Search for the cell housing the specified text and yield its [x, y] center coordinate. 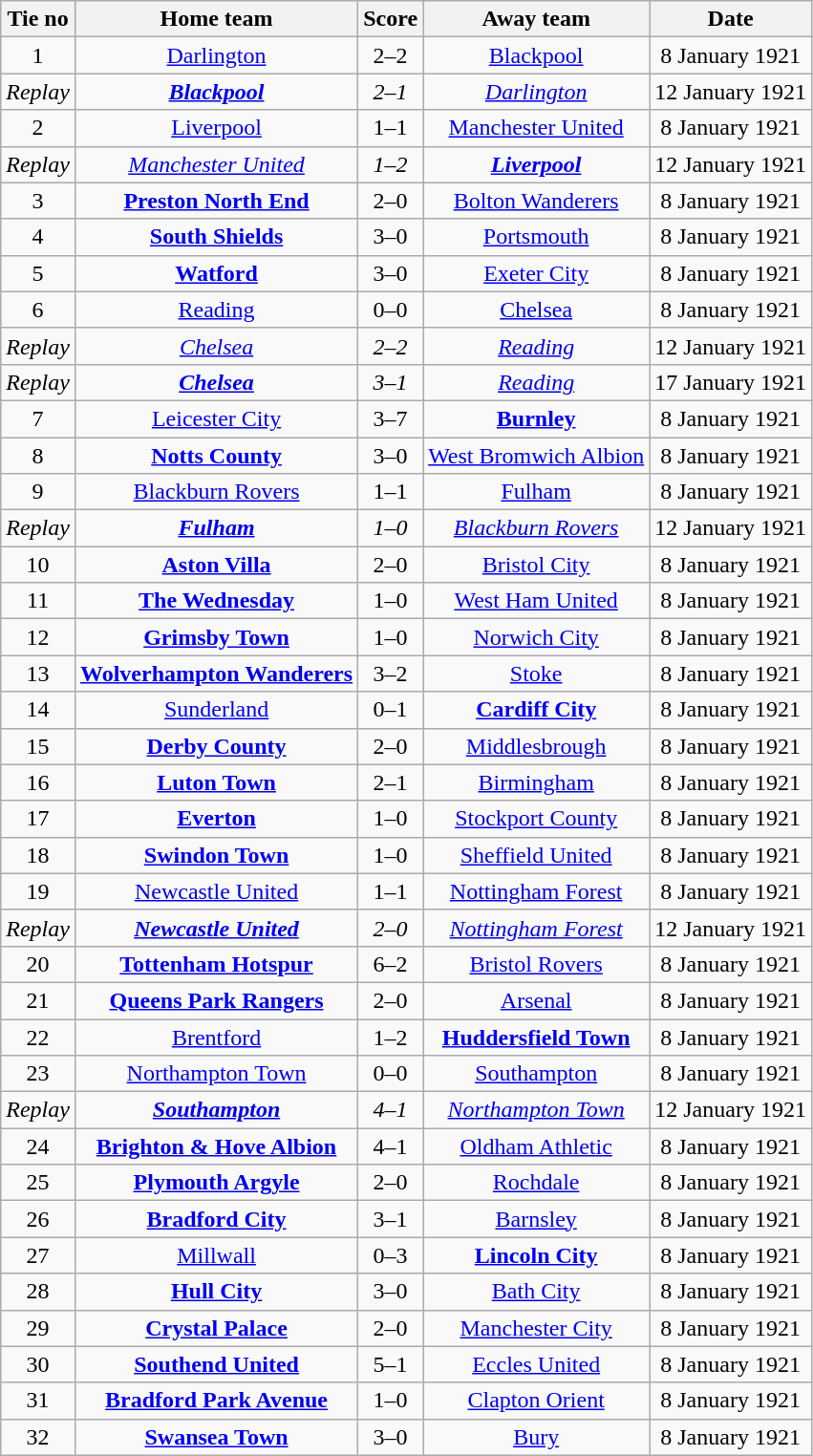
Bath City [537, 1292]
Bristol City [537, 565]
Leicester City [216, 418]
0–3 [391, 1255]
Bradford City [216, 1219]
Grimsby Town [216, 637]
Brentford [216, 1037]
22 [38, 1037]
Sheffield United [537, 855]
Aston Villa [216, 565]
Swindon Town [216, 855]
Eccles United [537, 1364]
Oldham Athletic [537, 1146]
30 [38, 1364]
32 [38, 1437]
Rochdale [537, 1183]
11 [38, 601]
Lincoln City [537, 1255]
Everton [216, 819]
27 [38, 1255]
Brighton & Hove Albion [216, 1146]
21 [38, 1000]
Crystal Palace [216, 1328]
31 [38, 1401]
Norwich City [537, 637]
3–7 [391, 418]
Wolverhampton Wanderers [216, 674]
Middlesbrough [537, 746]
Stockport County [537, 819]
Exeter City [537, 273]
13 [38, 674]
The Wednesday [216, 601]
Tottenham Hotspur [216, 964]
Date [731, 19]
Plymouth Argyle [216, 1183]
Hull City [216, 1292]
Cardiff City [537, 710]
1 [38, 55]
Clapton Orient [537, 1401]
Bristol Rovers [537, 964]
19 [38, 891]
Queens Park Rangers [216, 1000]
Bury [537, 1437]
Luton Town [216, 782]
Barnsley [537, 1219]
5 [38, 273]
8 [38, 456]
9 [38, 492]
6–2 [391, 964]
Derby County [216, 746]
Birmingham [537, 782]
Stoke [537, 674]
29 [38, 1328]
Watford [216, 273]
West Ham United [537, 601]
Swansea Town [216, 1437]
Notts County [216, 456]
20 [38, 964]
5–1 [391, 1364]
Sunderland [216, 710]
12 [38, 637]
Score [391, 19]
18 [38, 855]
Huddersfield Town [537, 1037]
23 [38, 1074]
25 [38, 1183]
16 [38, 782]
10 [38, 565]
3–2 [391, 674]
Manchester City [537, 1328]
Portsmouth [537, 237]
6 [38, 310]
Away team [537, 19]
Burnley [537, 418]
17 [38, 819]
Millwall [216, 1255]
Southend United [216, 1364]
15 [38, 746]
28 [38, 1292]
3 [38, 201]
4 [38, 237]
Preston North End [216, 201]
Tie no [38, 19]
South Shields [216, 237]
Bolton Wanderers [537, 201]
17 January 1921 [731, 382]
14 [38, 710]
Home team [216, 19]
West Bromwich Albion [537, 456]
0–1 [391, 710]
24 [38, 1146]
26 [38, 1219]
2 [38, 128]
Arsenal [537, 1000]
7 [38, 418]
Bradford Park Avenue [216, 1401]
